For the text-containing cell, return its midpoint in (x, y) coordinate format. 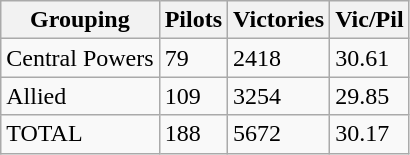
3254 (279, 96)
Pilots (193, 20)
Central Powers (80, 58)
2418 (279, 58)
29.85 (370, 96)
Victories (279, 20)
79 (193, 58)
109 (193, 96)
Allied (80, 96)
30.61 (370, 58)
30.17 (370, 134)
Grouping (80, 20)
Vic/Pil (370, 20)
TOTAL (80, 134)
5672 (279, 134)
188 (193, 134)
